Locate the cell with the specified text and output its (X, Y) center coordinate. 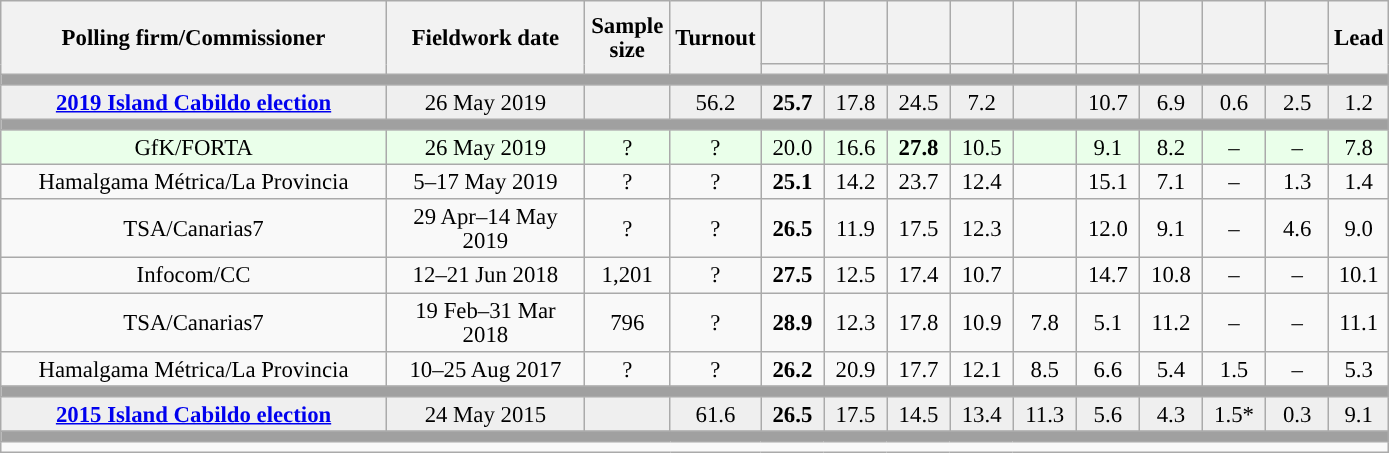
2.5 (1298, 102)
1.4 (1359, 182)
1.2 (1359, 102)
4.6 (1298, 230)
GfK/FORTA (194, 148)
11.3 (1044, 414)
12–21 Jun 2018 (485, 276)
Fieldwork date (485, 38)
61.6 (716, 414)
1.5* (1234, 414)
12.5 (856, 276)
6.9 (1170, 102)
15.1 (1108, 182)
0.6 (1234, 102)
8.2 (1170, 148)
Infocom/CC (194, 276)
23.7 (918, 182)
1,201 (627, 276)
12.1 (982, 368)
10.9 (982, 322)
5.3 (1359, 368)
10.8 (1170, 276)
29 Apr–14 May 2019 (485, 230)
Sample size (627, 38)
4.3 (1170, 414)
20.9 (856, 368)
20.0 (792, 148)
5–17 May 2019 (485, 182)
0.3 (1298, 414)
11.2 (1170, 322)
24.5 (918, 102)
Turnout (716, 38)
12.4 (982, 182)
19 Feb–31 Mar 2018 (485, 322)
25.1 (792, 182)
2019 Island Cabildo election (194, 102)
27.8 (918, 148)
7.1 (1170, 182)
12.0 (1108, 230)
9.0 (1359, 230)
14.5 (918, 414)
6.6 (1108, 368)
7.2 (982, 102)
14.7 (1108, 276)
17.4 (918, 276)
26.2 (792, 368)
5.4 (1170, 368)
10.1 (1359, 276)
8.5 (1044, 368)
10–25 Aug 2017 (485, 368)
27.5 (792, 276)
10.5 (982, 148)
2015 Island Cabildo election (194, 414)
Lead (1359, 38)
5.6 (1108, 414)
25.7 (792, 102)
56.2 (716, 102)
13.4 (982, 414)
17.7 (918, 368)
11.9 (856, 230)
796 (627, 322)
1.5 (1234, 368)
28.9 (792, 322)
5.1 (1108, 322)
11.1 (1359, 322)
14.2 (856, 182)
24 May 2015 (485, 414)
1.3 (1298, 182)
Polling firm/Commissioner (194, 38)
16.6 (856, 148)
